From the cell containing the given text, extract its center point as [x, y] coordinate. 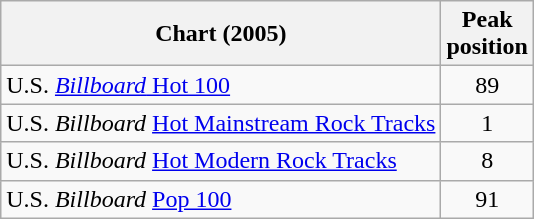
U.S. Billboard Hot Modern Rock Tracks [221, 161]
89 [487, 85]
Chart (2005) [221, 34]
Peakposition [487, 34]
91 [487, 199]
U.S. Billboard Hot Mainstream Rock Tracks [221, 123]
1 [487, 123]
8 [487, 161]
U.S. Billboard Pop 100 [221, 199]
U.S. Billboard Hot 100 [221, 85]
